Capture the cell that displays the provided text and extract its [X, Y] central coordinate. 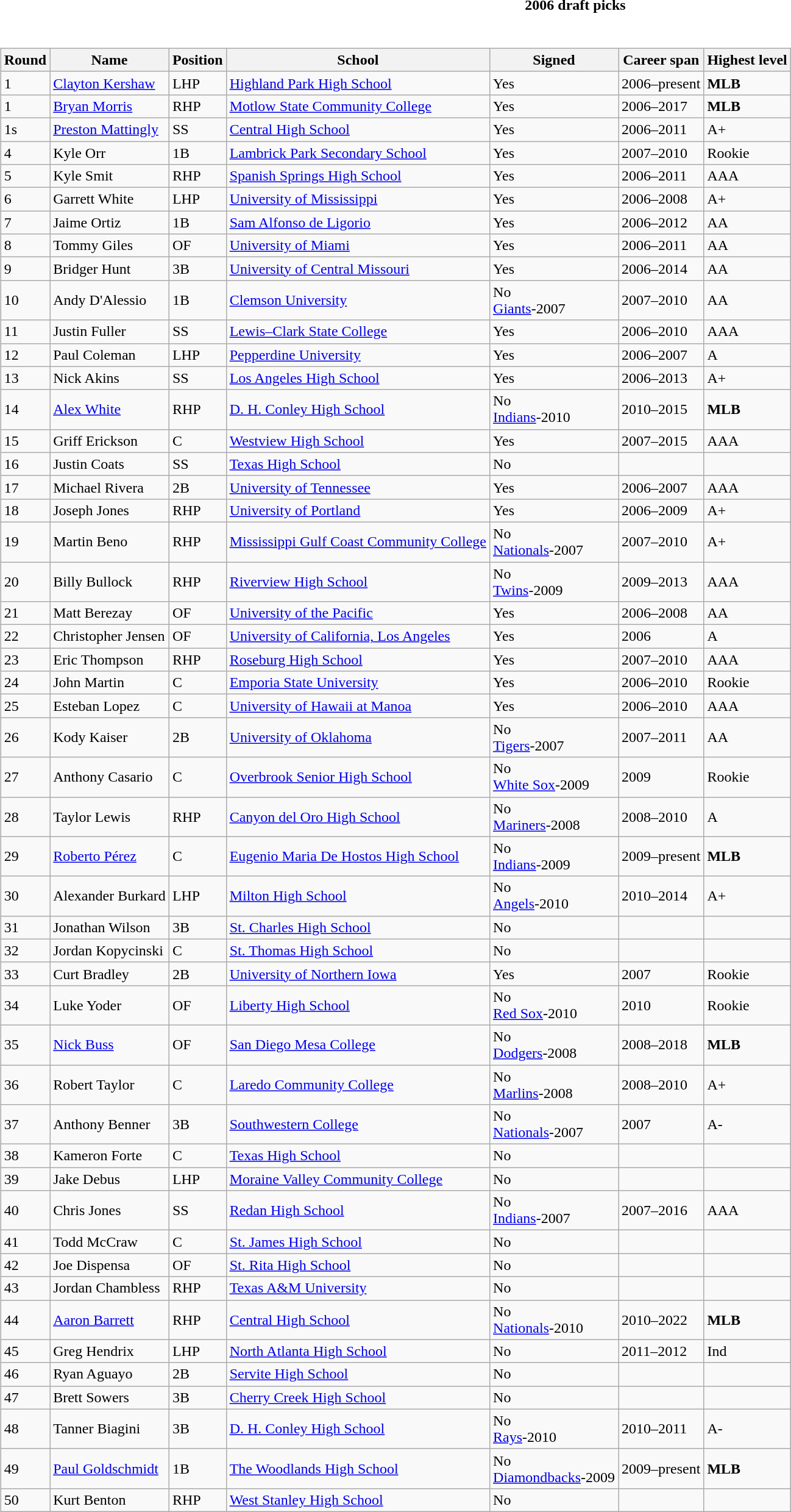
John Martin [110, 683]
25 [25, 706]
Kameron Forte [110, 1156]
University of Oklahoma [358, 738]
Griff Erickson [110, 441]
13 [25, 378]
2006–2013 [661, 378]
Cherry Creek High School [358, 1397]
Nick Akins [110, 378]
Greg Hendrix [110, 1351]
Joe Dispensa [110, 1265]
2006–present [661, 83]
Andy D'Alessio [110, 300]
32 [25, 950]
42 [25, 1265]
2006–2012 [661, 223]
46 [25, 1374]
19 [25, 541]
Kyle Orr [110, 153]
NoDiamondbacks-2009 [555, 1468]
Alexander Burkard [110, 896]
Jordan Chambless [110, 1288]
Texas A&M University [358, 1288]
2006–2009 [661, 510]
Ind [747, 1351]
11 [25, 332]
Laredo Community College [358, 1084]
2010–2014 [661, 896]
Anthony Benner [110, 1124]
47 [25, 1397]
Garrett White [110, 199]
40 [25, 1211]
Alex White [110, 410]
Sam Alfonso de Ligorio [358, 223]
School [358, 60]
Taylor Lewis [110, 817]
Eugenio Maria De Hostos High School [358, 856]
21 [25, 613]
24 [25, 683]
Joseph Jones [110, 510]
NoGiants-2007 [555, 300]
Tanner Biagini [110, 1429]
Todd McCraw [110, 1242]
Clemson University [358, 300]
Preston Mattingly [110, 129]
NoIndians-2007 [555, 1211]
The Woodlands High School [358, 1468]
Canyon del Oro High School [358, 817]
27 [25, 777]
University of Hawaii at Manoa [358, 706]
Lambrick Park Secondary School [358, 153]
Martin Beno [110, 541]
2011–2012 [661, 1351]
Billy Bullock [110, 582]
North Atlanta High School [358, 1351]
Mississippi Gulf Coast Community College [358, 541]
44 [25, 1319]
Southwestern College [358, 1124]
Redan High School [358, 1211]
Ryan Aguayo [110, 1374]
University of Tennessee [358, 487]
7 [25, 223]
Servite High School [358, 1374]
16 [25, 464]
2006–2014 [661, 269]
2006–2017 [661, 106]
30 [25, 896]
10 [25, 300]
Position [197, 60]
NoIndians-2010 [555, 410]
No Tigers-2007 [555, 738]
Milton High School [358, 896]
15 [25, 441]
Nick Buss [110, 1045]
Michael Rivera [110, 487]
28 [25, 817]
2007–2016 [661, 1211]
Los Angeles High School [358, 378]
Spanish Springs High School [358, 176]
43 [25, 1288]
Signed [555, 60]
50 [25, 1500]
Roseburg High School [358, 660]
University of Central Missouri [358, 269]
No Nationals-2010 [555, 1319]
37 [25, 1124]
2010–2011 [661, 1429]
2007–2015 [661, 441]
Motlow State Community College [358, 106]
26 [25, 738]
17 [25, 487]
University of the Pacific [358, 613]
Jaime Ortiz [110, 223]
Kurt Benton [110, 1500]
Christopher Jensen [110, 637]
Kody Kaiser [110, 738]
34 [25, 1005]
Eric Thompson [110, 660]
Clayton Kershaw [110, 83]
9 [25, 269]
Jake Debus [110, 1179]
Jordan Kopycinski [110, 950]
6 [25, 199]
Round [25, 60]
5 [25, 176]
Pepperdine University [358, 355]
Kyle Smit [110, 176]
8 [25, 246]
38 [25, 1156]
Aaron Barrett [110, 1319]
NoTwins-2009 [555, 582]
36 [25, 1084]
14 [25, 410]
41 [25, 1242]
University of Portland [358, 510]
San Diego Mesa College [358, 1045]
NoMarlins-2008 [555, 1084]
2009–2013 [661, 582]
Liberty High School [358, 1005]
Paul Coleman [110, 355]
Career span [661, 60]
33 [25, 974]
Esteban Lopez [110, 706]
35 [25, 1045]
Paul Goldschmidt [110, 1468]
University of Miami [358, 246]
Justin Coats [110, 464]
No Indians-2009 [555, 856]
St. Thomas High School [358, 950]
31 [25, 927]
2009 [661, 777]
Jonathan Wilson [110, 927]
Moraine Valley Community College [358, 1179]
West Stanley High School [358, 1500]
2010–2015 [661, 410]
49 [25, 1468]
Overbrook Senior High School [358, 777]
Anthony Casario [110, 777]
2010–2022 [661, 1319]
Justin Fuller [110, 332]
NoDodgers-2008 [555, 1045]
4 [25, 153]
NoWhite Sox-2009 [555, 777]
1s [25, 129]
2008–2018 [661, 1045]
University of California, Los Angeles [358, 637]
Tommy Giles [110, 246]
Westview High School [358, 441]
29 [25, 856]
Matt Berezay [110, 613]
St. Rita High School [358, 1265]
39 [25, 1179]
NoRays-2010 [555, 1429]
Curt Bradley [110, 974]
2006 [661, 637]
Bridger Hunt [110, 269]
20 [25, 582]
Luke Yoder [110, 1005]
12 [25, 355]
Lewis–Clark State College [358, 332]
St. Charles High School [358, 927]
45 [25, 1351]
Riverview High School [358, 582]
18 [25, 510]
Roberto Pérez [110, 856]
Highland Park High School [358, 83]
2007–2011 [661, 738]
22 [25, 637]
48 [25, 1429]
St. James High School [358, 1242]
Name [110, 60]
Highest level [747, 60]
No Red Sox-2010 [555, 1005]
Bryan Morris [110, 106]
Brett Sowers [110, 1397]
Robert Taylor [110, 1084]
Chris Jones [110, 1211]
23 [25, 660]
University of Mississippi [358, 199]
2010 [661, 1005]
No Angels-2010 [555, 896]
University of Northern Iowa [358, 974]
No Mariners-2008 [555, 817]
Emporia State University [358, 683]
